Determine the (x, y) coordinate at the center of the cell enclosing the given text.  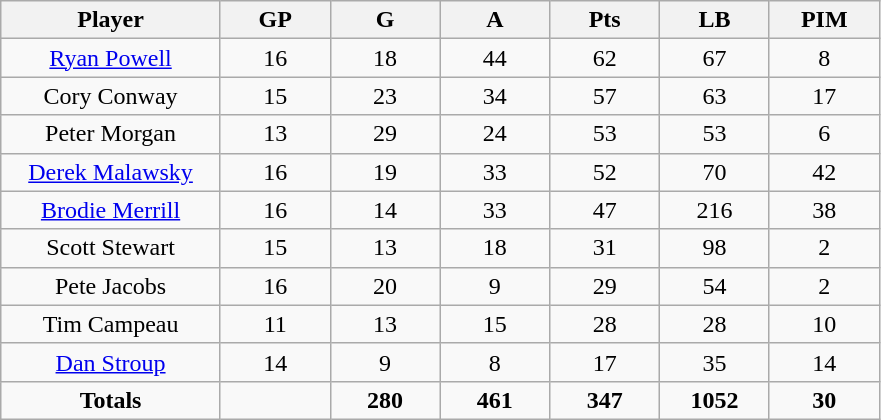
98 (715, 248)
20 (385, 286)
57 (605, 96)
30 (824, 400)
35 (715, 362)
67 (715, 58)
PIM (824, 20)
Derek Malawsky (111, 172)
38 (824, 210)
23 (385, 96)
1052 (715, 400)
Brodie Merrill (111, 210)
LB (715, 20)
Tim Campeau (111, 324)
31 (605, 248)
Scott Stewart (111, 248)
52 (605, 172)
54 (715, 286)
461 (495, 400)
Pete Jacobs (111, 286)
11 (275, 324)
47 (605, 210)
Dan Stroup (111, 362)
19 (385, 172)
Totals (111, 400)
34 (495, 96)
10 (824, 324)
280 (385, 400)
6 (824, 134)
Cory Conway (111, 96)
62 (605, 58)
Player (111, 20)
347 (605, 400)
216 (715, 210)
G (385, 20)
44 (495, 58)
GP (275, 20)
70 (715, 172)
42 (824, 172)
Peter Morgan (111, 134)
Pts (605, 20)
24 (495, 134)
A (495, 20)
Ryan Powell (111, 58)
63 (715, 96)
